Determine the [X, Y] coordinate at the center of the cell enclosing the given text.  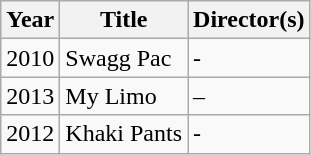
My Limo [124, 96]
Title [124, 20]
– [250, 96]
Director(s) [250, 20]
Year [30, 20]
2010 [30, 58]
2012 [30, 134]
Khaki Pants [124, 134]
2013 [30, 96]
Swagg Pac [124, 58]
